Provide the [x, y] coordinate of the cell's center where the given text is located.  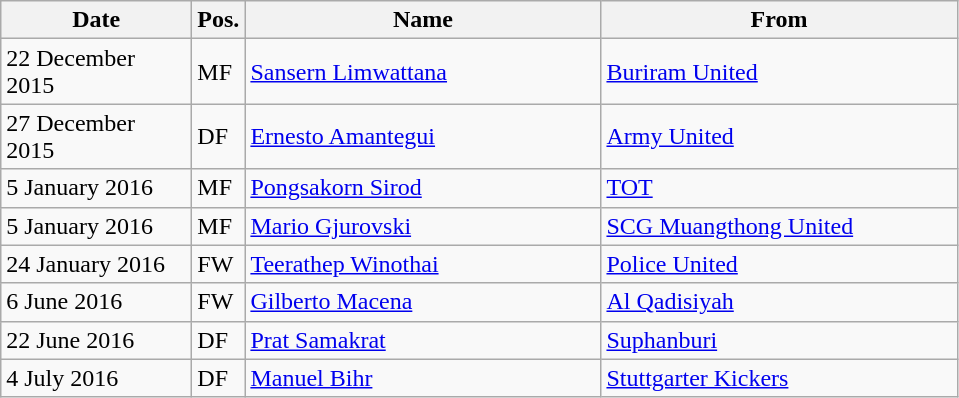
Prat Samakrat [423, 340]
22 June 2016 [96, 340]
Stuttgarter Kickers [779, 378]
Name [423, 20]
TOT [779, 188]
Date [96, 20]
Suphanburi [779, 340]
24 January 2016 [96, 264]
6 June 2016 [96, 302]
SCG Muangthong United [779, 226]
Ernesto Amantegui [423, 136]
From [779, 20]
Sansern Limwattana [423, 72]
Police United [779, 264]
Manuel Bihr [423, 378]
Gilberto Macena [423, 302]
Buriram United [779, 72]
Mario Gjurovski [423, 226]
27 December 2015 [96, 136]
Teerathep Winothai [423, 264]
22 December 2015 [96, 72]
Pongsakorn Sirod [423, 188]
Pos. [218, 20]
4 July 2016 [96, 378]
Army United [779, 136]
Al Qadisiyah [779, 302]
